Extract the [X, Y] coordinate from the center of the cell holding the provided text.  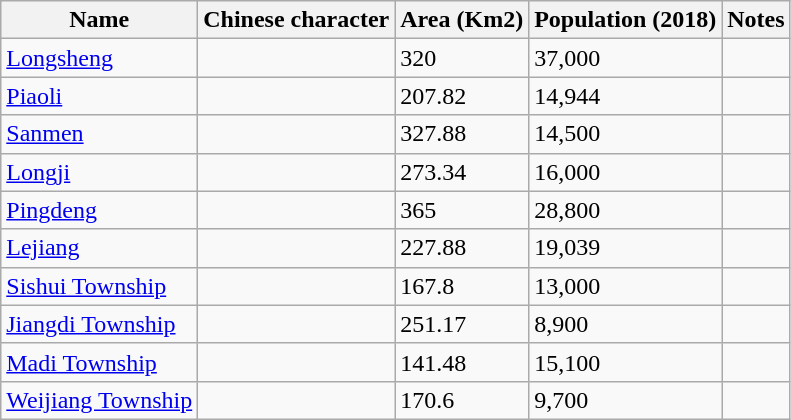
14,944 [626, 96]
Longsheng [100, 58]
13,000 [626, 286]
Area (Km2) [462, 20]
167.8 [462, 286]
15,100 [626, 362]
Notes [756, 20]
227.88 [462, 248]
28,800 [626, 210]
Madi Township [100, 362]
14,500 [626, 134]
8,900 [626, 324]
141.48 [462, 362]
273.34 [462, 172]
16,000 [626, 172]
9,700 [626, 400]
320 [462, 58]
Lejiang [100, 248]
Weijiang Township [100, 400]
Name [100, 20]
170.6 [462, 400]
207.82 [462, 96]
Population (2018) [626, 20]
Jiangdi Township [100, 324]
Piaoli [100, 96]
19,039 [626, 248]
251.17 [462, 324]
327.88 [462, 134]
37,000 [626, 58]
Sanmen [100, 134]
Sishui Township [100, 286]
365 [462, 210]
Longji [100, 172]
Chinese character [296, 20]
Pingdeng [100, 210]
